Pinpoint the cell where the given text exists, returning its [X, Y] midpoint coordinate. 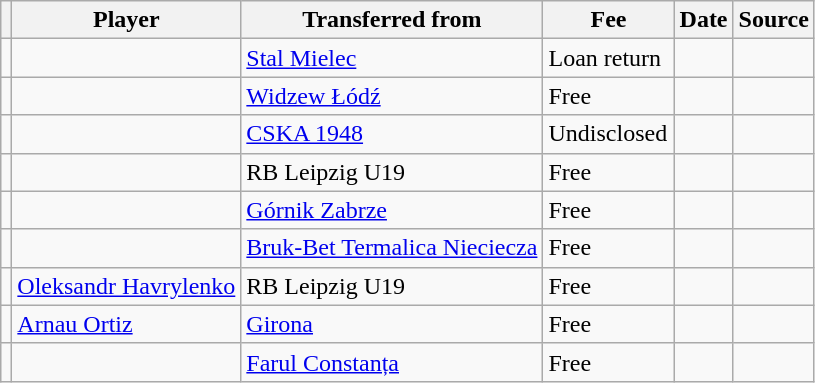
Oleksandr Havrylenko [126, 286]
Farul Constanța [392, 362]
Player [126, 20]
Widzew Łódź [392, 96]
Loan return [608, 58]
Girona [392, 324]
Date [704, 20]
Source [774, 20]
Górnik Zabrze [392, 210]
Arnau Ortiz [126, 324]
Bruk-Bet Termalica Nieciecza [392, 248]
CSKA 1948 [392, 134]
Transferred from [392, 20]
Fee [608, 20]
Stal Mielec [392, 58]
Undisclosed [608, 134]
